Search for the cell housing the specified text and yield its (X, Y) center coordinate. 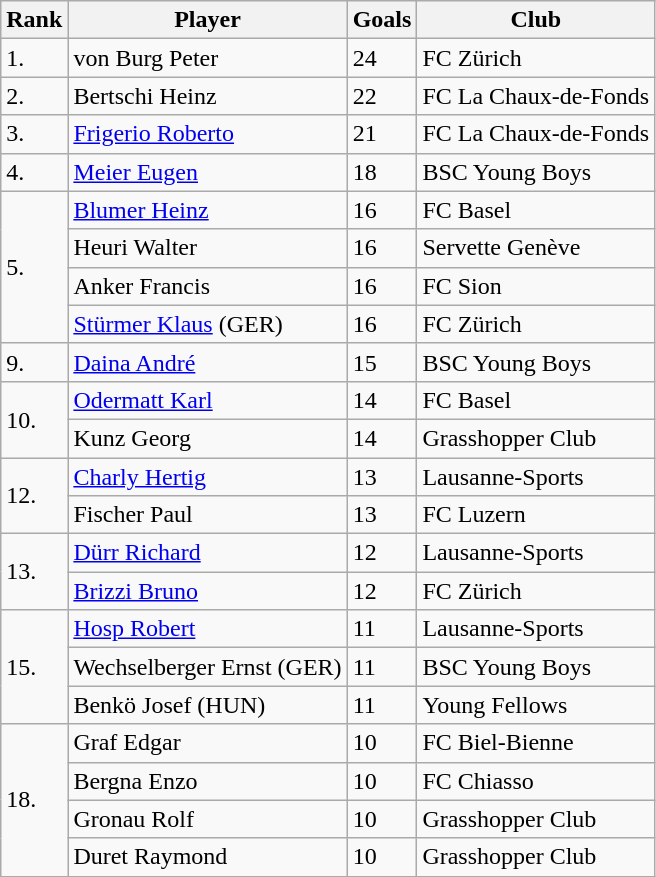
Stürmer Klaus (GER) (208, 324)
13. (34, 572)
Frigerio Roberto (208, 134)
Duret Raymond (208, 857)
5. (34, 267)
Meier Eugen (208, 172)
Hosp Robert (208, 629)
18. (34, 800)
Anker Francis (208, 286)
Graf Edgar (208, 743)
Blumer Heinz (208, 210)
Goals (382, 20)
22 (382, 96)
FC Biel-Bienne (536, 743)
9. (34, 362)
15 (382, 362)
21 (382, 134)
Rank (34, 20)
3. (34, 134)
Gronau Rolf (208, 819)
Odermatt Karl (208, 400)
Brizzi Bruno (208, 591)
Heuri Walter (208, 248)
von Burg Peter (208, 58)
18 (382, 172)
4. (34, 172)
FC Luzern (536, 515)
Club (536, 20)
24 (382, 58)
Player (208, 20)
FC Chiasso (536, 781)
Young Fellows (536, 705)
Wechselberger Ernst (GER) (208, 667)
10. (34, 419)
Bertschi Heinz (208, 96)
Kunz Georg (208, 438)
12. (34, 496)
Bergna Enzo (208, 781)
Daina André (208, 362)
2. (34, 96)
15. (34, 667)
1. (34, 58)
Benkö Josef (HUN) (208, 705)
Servette Genève (536, 248)
FC Sion (536, 286)
Fischer Paul (208, 515)
Charly Hertig (208, 477)
Dürr Richard (208, 553)
